Extract the [x, y] coordinate from the center of the cell holding the provided text.  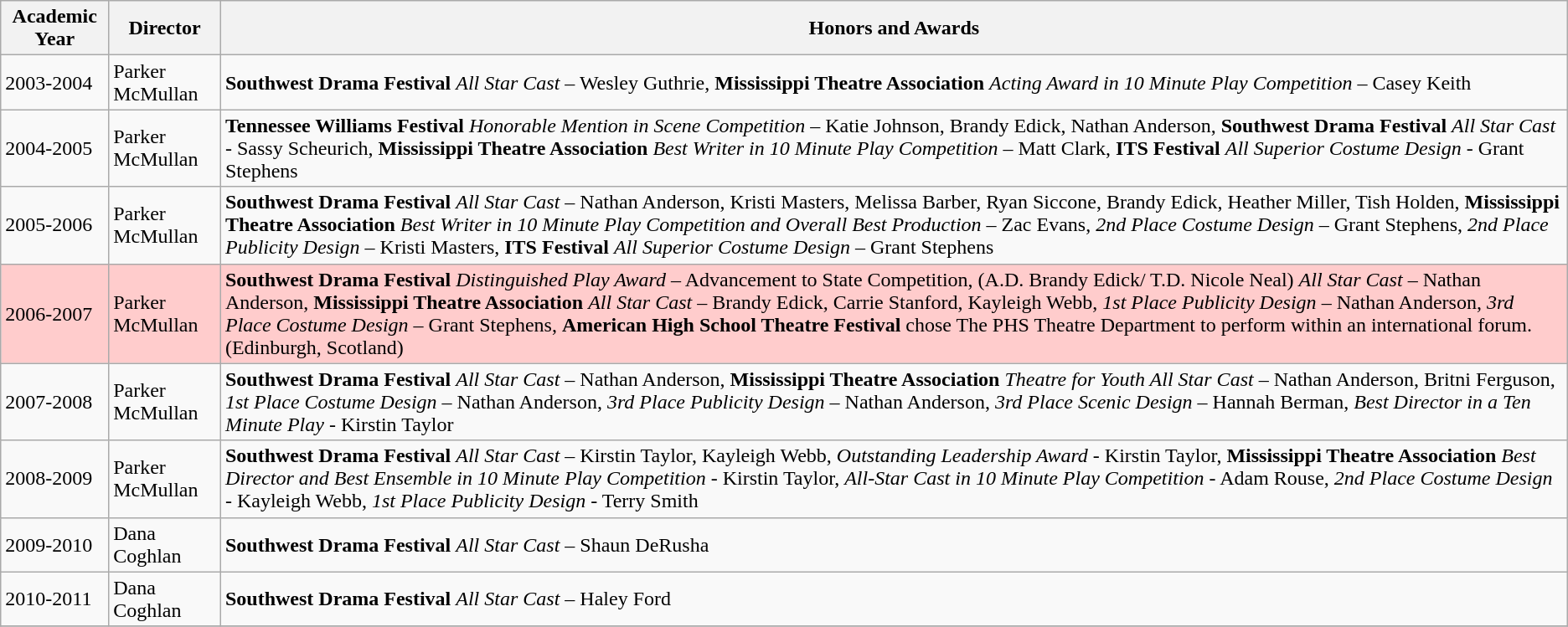
2006-2007 [55, 313]
Southwest Drama Festival All Star Cast – Shaun DeRusha [894, 544]
2007-2008 [55, 402]
2010-2011 [55, 599]
Academic Year [55, 28]
Southwest Drama Festival All Star Cast – Haley Ford [894, 599]
2008-2009 [55, 479]
2005-2006 [55, 225]
Southwest Drama Festival All Star Cast – Wesley Guthrie, Mississippi Theatre Association Acting Award in 10 Minute Play Competition – Casey Keith [894, 82]
2004-2005 [55, 148]
2003-2004 [55, 82]
2009-2010 [55, 544]
Honors and Awards [894, 28]
Director [165, 28]
